Find where the given text appears and provide that cell's center as [X, Y] coordinate. 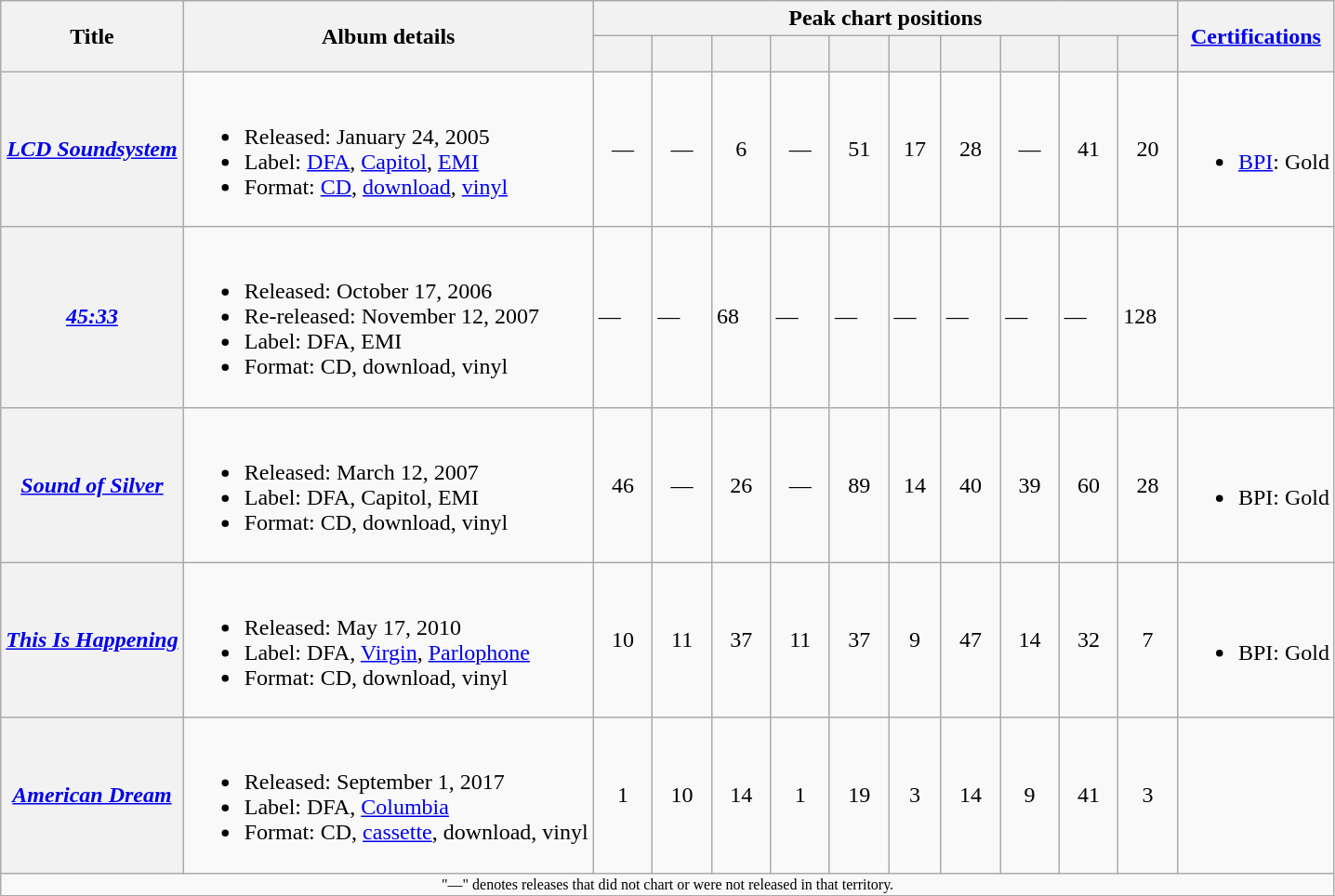
51 [859, 149]
19 [859, 796]
17 [915, 149]
6 [741, 149]
Released: September 1, 2017Label: DFA, ColumbiaFormat: CD, cassette, download, vinyl [389, 796]
Released: May 17, 2010Label: DFA, Virgin, ParlophoneFormat: CD, download, vinyl [389, 639]
Title [92, 36]
Released: October 17, 2006Re-released: November 12, 2007Label: DFA, EMIFormat: CD, download, vinyl [389, 317]
Sound of Silver [92, 485]
46 [623, 485]
This Is Happening [92, 639]
68 [741, 317]
39 [1030, 485]
American Dream [92, 796]
47 [971, 639]
26 [741, 485]
Released: March 12, 2007Label: DFA, Capitol, EMIFormat: CD, download, vinyl [389, 485]
7 [1148, 639]
20 [1148, 149]
Album details [389, 36]
LCD Soundsystem [92, 149]
40 [971, 485]
128 [1148, 317]
Released: January 24, 2005Label: DFA, Capitol, EMIFormat: CD, download, vinyl [389, 149]
60 [1089, 485]
45:33 [92, 317]
Peak chart positions [885, 19]
89 [859, 485]
32 [1089, 639]
"—" denotes releases that did not chart or were not released in that territory. [667, 884]
Certifications [1255, 36]
